Return [X, Y] of the center of cell containing provided text 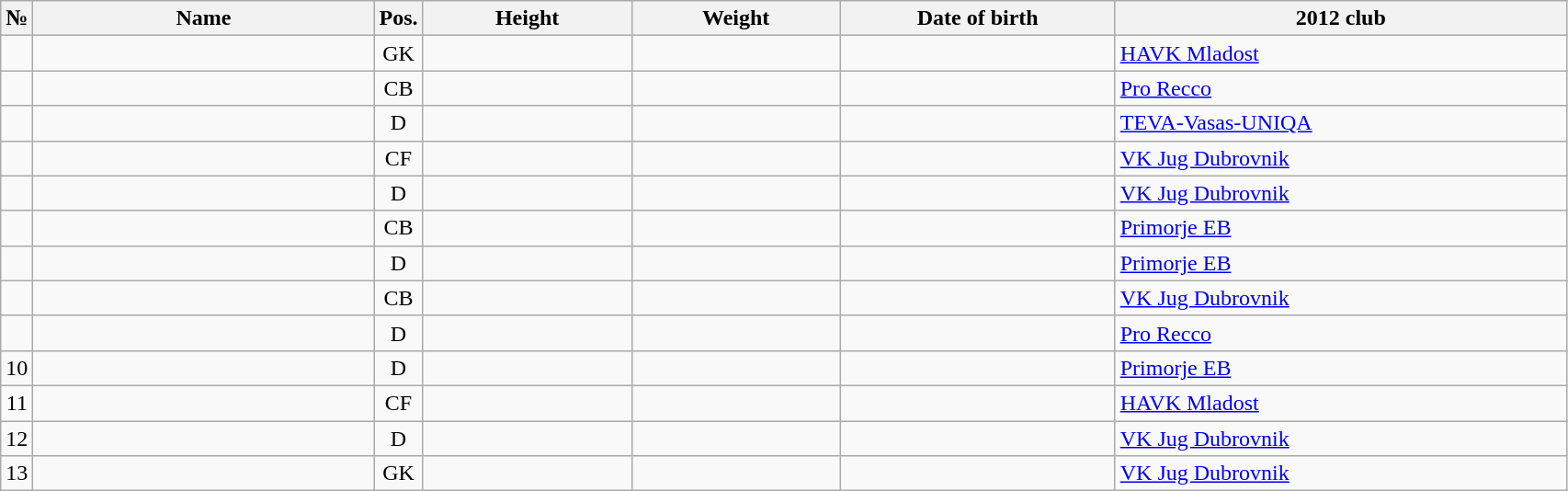
2012 club [1340, 18]
TEVA-Vasas-UNIQA [1340, 123]
Pos. [399, 18]
№ [17, 18]
12 [17, 439]
11 [17, 403]
Name [204, 18]
Weight [735, 18]
10 [17, 368]
13 [17, 474]
Height [528, 18]
Date of birth [978, 18]
